Extract the (x, y) coordinate from the center of the cell holding the provided text.  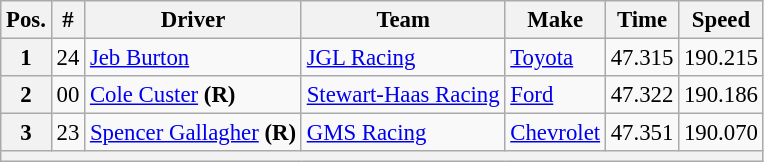
Ford (555, 95)
Time (642, 20)
Jeb Burton (194, 58)
Chevrolet (555, 133)
2 (26, 95)
JGL Racing (403, 58)
3 (26, 133)
190.186 (722, 95)
GMS Racing (403, 133)
Toyota (555, 58)
00 (68, 95)
Make (555, 20)
Spencer Gallagher (R) (194, 133)
# (68, 20)
47.322 (642, 95)
Stewart-Haas Racing (403, 95)
Pos. (26, 20)
190.215 (722, 58)
190.070 (722, 133)
47.351 (642, 133)
24 (68, 58)
1 (26, 58)
23 (68, 133)
47.315 (642, 58)
Driver (194, 20)
Team (403, 20)
Speed (722, 20)
Cole Custer (R) (194, 95)
